Find where the given text appears and provide that cell's center as (X, Y) coordinate. 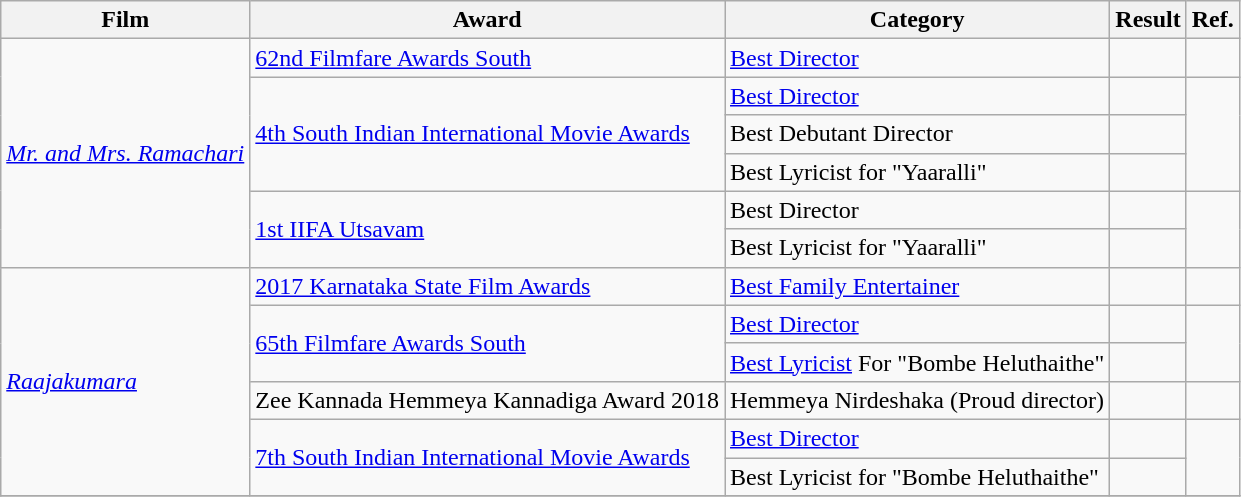
2017 Karnataka State Film Awards (488, 286)
Ref. (1212, 20)
Award (488, 20)
Best Debutant Director (916, 134)
4th South Indian International Movie Awards (488, 134)
Best Family Entertainer (916, 286)
Hemmeya Nirdeshaka (Proud director) (916, 400)
Mr. and Mrs. Ramachari (126, 153)
1st IIFA Utsavam (488, 229)
Category (916, 20)
65th Filmfare Awards South (488, 343)
7th South Indian International Movie Awards (488, 457)
Result (1148, 20)
Raajakumara (126, 381)
Best Lyricist for "Bombe Heluthaithe" (916, 477)
62nd Filmfare Awards South (488, 58)
Best Lyricist For "Bombe Heluthaithe" (916, 362)
Film (126, 20)
Zee Kannada Hemmeya Kannadiga Award 2018 (488, 400)
